Extract the (x, y) coordinate from the center of the cell holding the provided text.  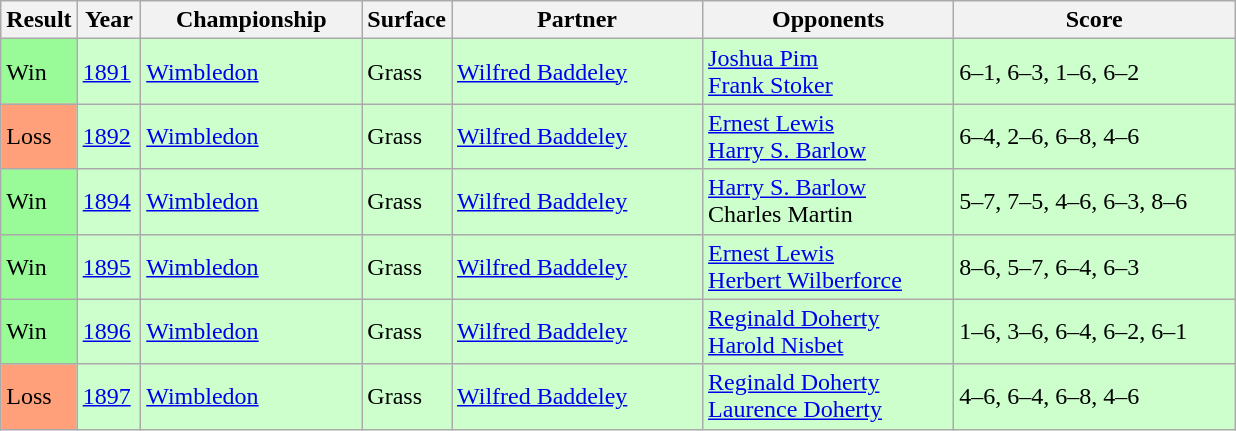
1896 (109, 332)
1897 (109, 396)
Result (39, 20)
Partner (578, 20)
Ernest Lewis Harry S. Barlow (828, 136)
5–7, 7–5, 4–6, 6–3, 8–6 (1094, 202)
Score (1094, 20)
Championship (252, 20)
6–4, 2–6, 6–8, 4–6 (1094, 136)
Surface (407, 20)
Harry S. Barlow Charles Martin (828, 202)
1891 (109, 72)
6–1, 6–3, 1–6, 6–2 (1094, 72)
1894 (109, 202)
1895 (109, 266)
Joshua Pim Frank Stoker (828, 72)
Year (109, 20)
Opponents (828, 20)
Reginald Doherty Harold Nisbet (828, 332)
1892 (109, 136)
Reginald Doherty Laurence Doherty (828, 396)
4–6, 6–4, 6–8, 4–6 (1094, 396)
8–6, 5–7, 6–4, 6–3 (1094, 266)
1–6, 3–6, 6–4, 6–2, 6–1 (1094, 332)
Ernest Lewis Herbert Wilberforce (828, 266)
